Identify which cell holds the provided text, then report its (x, y) central coordinate. 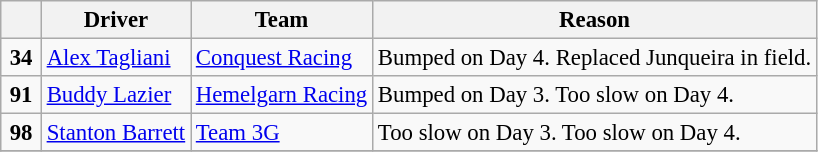
98 (22, 133)
Bumped on Day 4. Replaced Junqueira in field. (595, 58)
Stanton Barrett (116, 133)
Reason (595, 20)
Hemelgarn Racing (281, 95)
Conquest Racing (281, 58)
34 (22, 58)
Buddy Lazier (116, 95)
91 (22, 95)
Team (281, 20)
Driver (116, 20)
Alex Tagliani (116, 58)
Team 3G (281, 133)
Too slow on Day 3. Too slow on Day 4. (595, 133)
Bumped on Day 3. Too slow on Day 4. (595, 95)
